From the cell containing the given text, extract its center point as [x, y] coordinate. 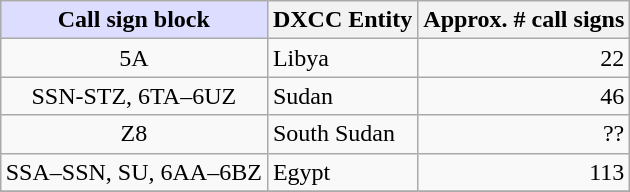
Sudan [342, 96]
DXCC Entity [342, 20]
South Sudan [342, 134]
Egypt [342, 172]
Approx. # call signs [524, 20]
SSA–SSN, SU, 6AA–6BZ [134, 172]
?? [524, 134]
46 [524, 96]
Z8 [134, 134]
22 [524, 58]
5A [134, 58]
113 [524, 172]
Libya [342, 58]
Call sign block [134, 20]
SSN-STZ, 6TA–6UZ [134, 96]
